For the text-containing cell, return its midpoint in [X, Y] coordinate format. 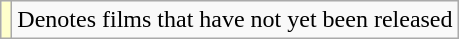
Denotes films that have not yet been released [235, 20]
